Detect which cell encompasses the target text, then output its [x, y] center coordinate. 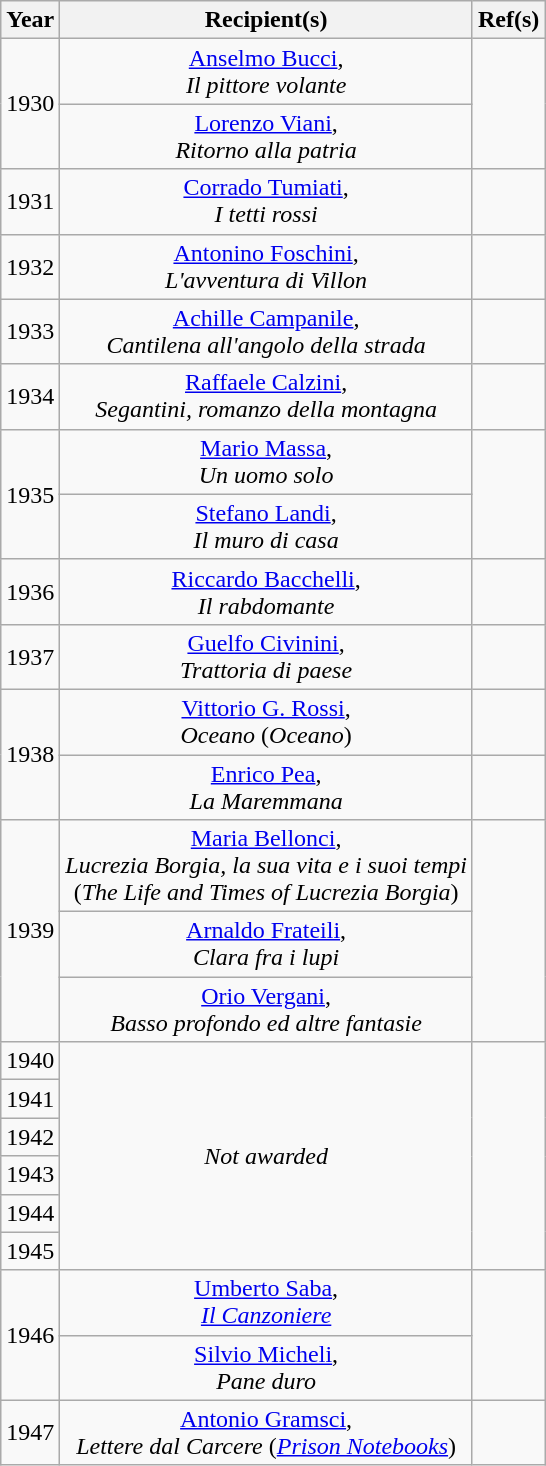
1935 [30, 494]
Raffaele Calzini,Segantini, romanzo della montagna [266, 396]
1931 [30, 202]
Vittorio G. Rossi,Oceano (Oceano) [266, 722]
1933 [30, 332]
1945 [30, 1251]
Recipient(s) [266, 20]
Maria Bellonci,Lucrezia Borgia, la sua vita e i suoi tempi(The Life and Times of Lucrezia Borgia) [266, 866]
Not awarded [266, 1156]
1938 [30, 754]
Silvio Micheli,Pane duro [266, 1368]
Arnaldo Frateili,Clara fra i lupi [266, 944]
Orio Vergani,Basso profondo ed altre fantasie [266, 1010]
Ref(s) [508, 20]
1947 [30, 1432]
1939 [30, 931]
Year [30, 20]
1940 [30, 1061]
1944 [30, 1213]
1936 [30, 592]
Corrado Tumiati,I tetti rossi [266, 202]
1932 [30, 266]
Antonio Gramsci,Lettere dal Carcere (Prison Notebooks) [266, 1432]
1941 [30, 1099]
Riccardo Bacchelli,Il rabdomante [266, 592]
1937 [30, 656]
Anselmo Bucci,Il pittore volante [266, 72]
1942 [30, 1137]
1934 [30, 396]
Umberto Saba,Il Canzoniere [266, 1302]
1930 [30, 104]
Antonino Foschini,L'avventura di Villon [266, 266]
Stefano Landi,Il muro di casa [266, 526]
Lorenzo Viani,Ritorno alla patria [266, 136]
Mario Massa,Un uomo solo [266, 462]
1943 [30, 1175]
Enrico Pea,La Maremmana [266, 786]
1946 [30, 1335]
Guelfo Civinini,Trattoria di paese [266, 656]
Achille Campanile,Cantilena all'angolo della strada [266, 332]
